Search for the cell housing the specified text and yield its (X, Y) center coordinate. 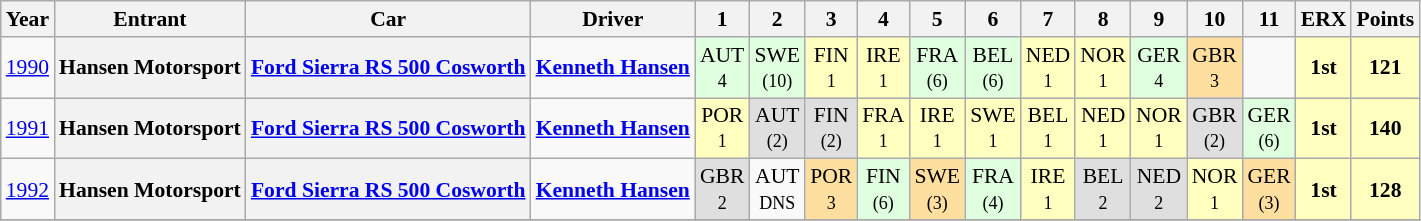
Year (28, 19)
4 (883, 19)
GBR2 (722, 190)
1 (722, 19)
1992 (28, 190)
SWE(3) (937, 190)
GER(6) (1268, 128)
AUTDNS (777, 190)
FIN1 (831, 68)
AUT4 (722, 68)
FRA1 (883, 128)
11 (1268, 19)
FIN(6) (883, 190)
GBR3 (1215, 68)
121 (1385, 68)
1991 (28, 128)
FRA(4) (993, 190)
9 (1159, 19)
Driver (613, 19)
BEL2 (1103, 190)
GER(3) (1268, 190)
NED2 (1159, 190)
2 (777, 19)
6 (993, 19)
SWE(10) (777, 68)
128 (1385, 190)
GBR(2) (1215, 128)
10 (1215, 19)
1990 (28, 68)
Entrant (150, 19)
POR3 (831, 190)
3 (831, 19)
140 (1385, 128)
Points (1385, 19)
Car (388, 19)
ERX (1324, 19)
FIN(2) (831, 128)
5 (937, 19)
SWE1 (993, 128)
FRA(6) (937, 68)
GER4 (1159, 68)
BEL(6) (993, 68)
AUT(2) (777, 128)
POR1 (722, 128)
BEL1 (1048, 128)
8 (1103, 19)
7 (1048, 19)
